Detect which cell encompasses the target text, then output its (x, y) center coordinate. 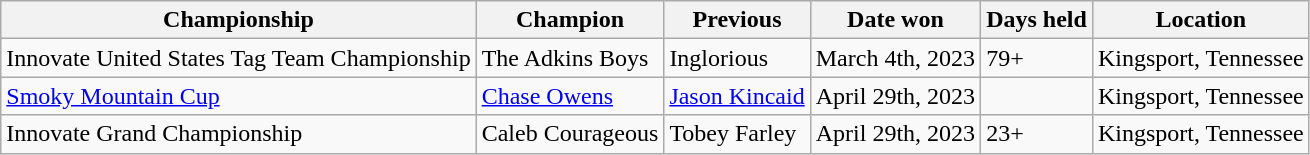
March 4th, 2023 (895, 58)
Smoky Mountain Cup (238, 96)
Championship (238, 20)
Previous (737, 20)
Innovate United States Tag Team Championship (238, 58)
Chase Owens (570, 96)
23+ (1037, 134)
The Adkins Boys (570, 58)
Days held (1037, 20)
Date won (895, 20)
Location (1200, 20)
Inglorious (737, 58)
Champion (570, 20)
Innovate Grand Championship (238, 134)
Tobey Farley (737, 134)
Caleb Courageous (570, 134)
79+ (1037, 58)
Jason Kincaid (737, 96)
